Find where the given text appears and provide that cell's center as (X, Y) coordinate. 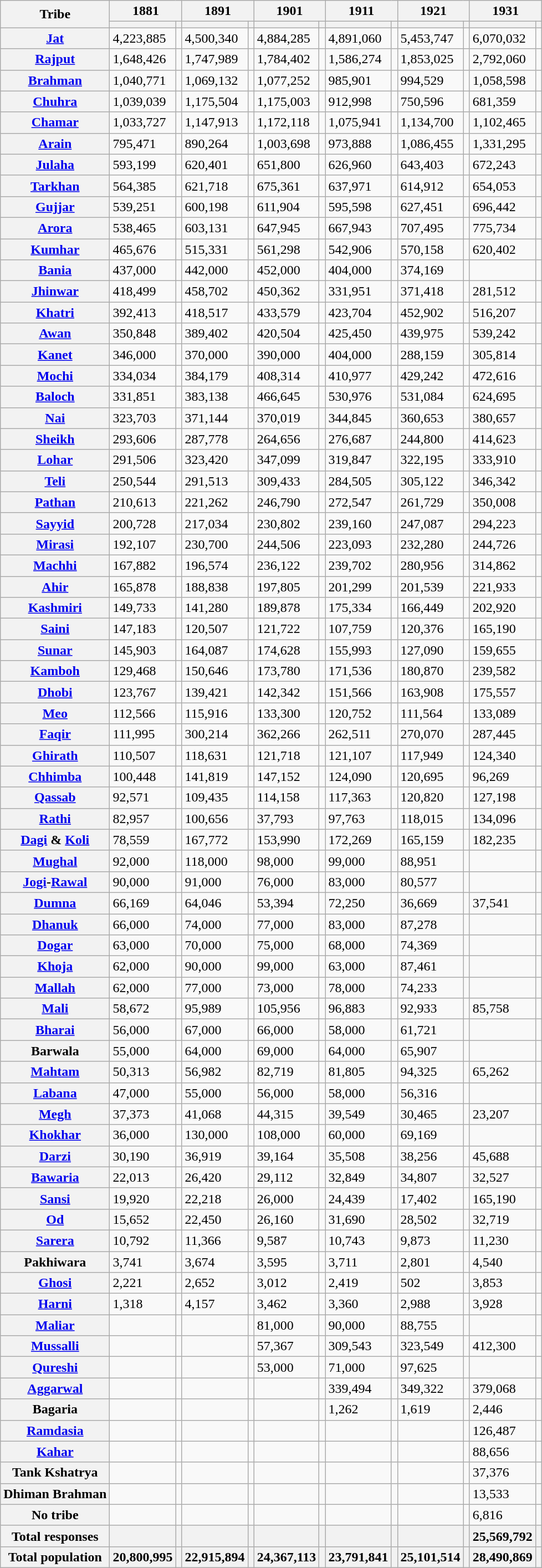
1,784,402 (287, 59)
67,000 (215, 1030)
425,450 (358, 334)
637,971 (358, 186)
Jat (55, 38)
291,506 (143, 460)
Labana (55, 1093)
539,242 (502, 334)
Dagi & Koli (55, 840)
323,703 (143, 418)
472,616 (502, 376)
188,838 (215, 587)
347,099 (287, 460)
465,676 (143, 249)
180,870 (430, 671)
985,901 (358, 80)
611,904 (287, 207)
331,851 (143, 397)
164,087 (215, 650)
570,158 (430, 249)
Baloch (55, 397)
681,359 (502, 101)
120,695 (430, 777)
331,951 (358, 292)
362,266 (287, 734)
530,976 (358, 397)
262,511 (358, 734)
4,884,285 (287, 38)
2,446 (502, 1409)
172,269 (358, 840)
1,318 (143, 1304)
153,990 (287, 840)
Aggarwal (55, 1388)
389,402 (215, 334)
2,792,060 (502, 59)
Darzi (55, 1156)
Mali (55, 1009)
30,465 (430, 1114)
44,315 (287, 1114)
412,300 (502, 1346)
707,495 (430, 228)
309,543 (358, 1346)
81,805 (358, 1072)
261,729 (430, 502)
624,695 (502, 397)
201,539 (430, 587)
1,175,504 (215, 101)
78,000 (358, 988)
270,070 (430, 734)
98,000 (287, 861)
120,752 (358, 713)
Dhobi (55, 692)
Bawaria (55, 1177)
37,541 (502, 903)
58,672 (143, 1009)
247,087 (430, 523)
Sayyid (55, 523)
117,949 (430, 755)
32,527 (502, 1177)
Mahtam (55, 1072)
3,012 (287, 1283)
333,910 (502, 460)
287,778 (215, 439)
2,221 (143, 1283)
1921 (433, 11)
88,755 (430, 1325)
197,805 (287, 587)
78,559 (143, 840)
1,147,913 (215, 122)
182,235 (502, 840)
Ramdasia (55, 1431)
300,214 (215, 734)
696,442 (502, 207)
88,951 (430, 861)
23,207 (502, 1114)
Ahir (55, 587)
92,933 (430, 1009)
10,743 (358, 1240)
280,956 (430, 565)
349,322 (430, 1388)
344,845 (358, 418)
319,847 (358, 460)
Pathan (55, 502)
37,373 (143, 1114)
3,928 (502, 1304)
1,040,771 (143, 80)
34,807 (430, 1177)
126,487 (502, 1431)
50,313 (143, 1072)
10,792 (143, 1240)
1,172,118 (287, 122)
Bania (55, 270)
437,000 (143, 270)
120,820 (430, 798)
Qassab (55, 798)
120,376 (430, 629)
294,223 (502, 523)
561,298 (287, 249)
284,505 (358, 481)
Mughal (55, 861)
151,566 (358, 692)
621,718 (215, 186)
Julaha (55, 165)
Kanet (55, 355)
3,360 (358, 1304)
370,019 (287, 418)
28,502 (430, 1219)
3,674 (215, 1262)
350,008 (502, 502)
165,159 (430, 840)
121,722 (287, 629)
Chamar (55, 122)
675,361 (287, 186)
117,363 (358, 798)
1,331,295 (502, 144)
239,582 (502, 671)
11,230 (502, 1240)
167,882 (143, 565)
Jogi-Rawal (55, 882)
91,000 (215, 882)
Jhinwar (55, 292)
Teli (55, 481)
139,421 (215, 692)
379,068 (502, 1388)
26,160 (287, 1219)
9,873 (430, 1240)
374,169 (430, 270)
Rathi (55, 819)
22,218 (215, 1198)
264,656 (287, 439)
654,053 (502, 186)
239,160 (358, 523)
56,316 (430, 1093)
11,366 (215, 1240)
36,669 (430, 903)
147,152 (287, 777)
65,262 (502, 1072)
291,513 (215, 481)
69,000 (287, 1051)
No tribe (55, 1515)
287,445 (502, 734)
Dhiman Brahman (55, 1494)
516,207 (502, 313)
121,718 (287, 755)
433,579 (287, 313)
70,000 (215, 946)
118,631 (215, 755)
1,086,455 (430, 144)
223,093 (358, 544)
281,512 (502, 292)
17,402 (430, 1198)
410,977 (358, 376)
22,915,894 (215, 1557)
595,598 (358, 207)
334,034 (143, 376)
250,544 (143, 481)
200,728 (143, 523)
Bagaria (55, 1409)
82,719 (287, 1072)
82,957 (143, 819)
5,453,747 (430, 38)
65,907 (430, 1051)
221,262 (215, 502)
1,586,274 (358, 59)
26,000 (287, 1198)
Sunar (55, 650)
390,000 (287, 355)
890,264 (215, 144)
Meo (55, 713)
Kashmiri (55, 608)
539,251 (143, 207)
3,741 (143, 1262)
371,144 (215, 418)
145,903 (143, 650)
323,549 (430, 1346)
76,000 (287, 882)
1,033,727 (143, 122)
39,164 (287, 1156)
217,034 (215, 523)
Mirasi (55, 544)
Gujjar (55, 207)
22,013 (143, 1177)
96,269 (502, 777)
423,704 (358, 313)
322,195 (430, 460)
Arain (55, 144)
2,801 (430, 1262)
192,107 (143, 544)
133,300 (287, 713)
189,878 (287, 608)
35,508 (358, 1156)
24,439 (358, 1198)
Dogar (55, 946)
564,385 (143, 186)
61,721 (430, 1030)
Nai (55, 418)
127,198 (502, 798)
244,726 (502, 544)
3,711 (358, 1262)
15,652 (143, 1219)
110,507 (143, 755)
542,906 (358, 249)
Kumhar (55, 249)
Tarkhan (55, 186)
56,982 (215, 1072)
502 (430, 1283)
620,401 (215, 165)
Megh (55, 1114)
31,690 (358, 1219)
109,435 (215, 798)
36,000 (143, 1135)
Kamboh (55, 671)
87,278 (430, 924)
41,068 (215, 1114)
118,015 (430, 819)
150,646 (215, 671)
66,169 (143, 903)
1,003,698 (287, 144)
383,138 (215, 397)
Total population (55, 1557)
626,960 (358, 165)
6,816 (502, 1515)
643,403 (430, 165)
795,471 (143, 144)
Ghosi (55, 1283)
Mochi (55, 376)
124,340 (502, 755)
95,989 (215, 1009)
593,199 (143, 165)
Chuhra (55, 101)
531,084 (430, 397)
Awan (55, 334)
75,000 (287, 946)
24,367,113 (287, 1557)
28,490,869 (502, 1557)
4,891,060 (358, 38)
384,179 (215, 376)
81,000 (287, 1325)
202,920 (502, 608)
174,628 (287, 650)
Sansi (55, 1198)
29,112 (287, 1177)
239,702 (358, 565)
175,557 (502, 692)
1,262 (358, 1409)
1,747,989 (215, 59)
309,433 (287, 481)
2,652 (215, 1283)
80,577 (430, 882)
371,418 (430, 292)
442,000 (215, 270)
100,656 (215, 819)
236,122 (287, 565)
127,090 (430, 650)
201,299 (358, 587)
114,158 (287, 798)
370,000 (215, 355)
1911 (361, 11)
129,468 (143, 671)
72,250 (358, 903)
1,102,465 (502, 122)
175,334 (358, 608)
9,587 (287, 1240)
22,450 (215, 1219)
452,902 (430, 313)
221,933 (502, 587)
466,645 (287, 397)
912,998 (358, 101)
163,908 (430, 692)
30,190 (143, 1156)
1,175,003 (287, 101)
1,619 (430, 1409)
105,956 (287, 1009)
74,000 (215, 924)
Kahar (55, 1452)
37,793 (287, 819)
Khatri (55, 313)
Mallah (55, 988)
19,920 (143, 1198)
418,499 (143, 292)
73,000 (287, 988)
Maliar (55, 1325)
276,687 (358, 439)
39,549 (358, 1114)
672,243 (502, 165)
Dhanuk (55, 924)
1,648,426 (143, 59)
147,183 (143, 629)
230,700 (215, 544)
Pakhiwara (55, 1262)
112,566 (143, 713)
244,506 (287, 544)
6,070,032 (502, 38)
651,800 (287, 165)
1,039,039 (143, 101)
123,767 (143, 692)
57,367 (287, 1346)
165,878 (143, 587)
392,413 (143, 313)
346,000 (143, 355)
171,536 (358, 671)
Chhimba (55, 777)
339,494 (358, 1388)
272,547 (358, 502)
111,564 (430, 713)
1,058,598 (502, 80)
414,623 (502, 439)
2,988 (430, 1304)
2,419 (358, 1283)
20,800,995 (143, 1557)
4,540 (502, 1262)
1881 (146, 11)
134,096 (502, 819)
155,993 (358, 650)
97,625 (430, 1367)
305,814 (502, 355)
115,916 (215, 713)
60,000 (358, 1135)
1,077,252 (287, 80)
1,853,025 (430, 59)
Mussalli (55, 1346)
141,280 (215, 608)
107,759 (358, 629)
32,719 (502, 1219)
1891 (218, 11)
360,653 (430, 418)
74,233 (430, 988)
142,342 (287, 692)
452,000 (287, 270)
Khoja (55, 967)
Machhi (55, 565)
667,943 (358, 228)
1,069,132 (215, 80)
88,656 (502, 1452)
288,159 (430, 355)
92,571 (143, 798)
Sarera (55, 1240)
1931 (505, 11)
25,569,792 (502, 1536)
Saini (55, 629)
Od (55, 1219)
4,223,885 (143, 38)
Lohar (55, 460)
439,975 (430, 334)
627,451 (430, 207)
87,461 (430, 967)
Arora (55, 228)
26,420 (215, 1177)
418,517 (215, 313)
1,075,941 (358, 122)
346,342 (502, 481)
130,000 (215, 1135)
1901 (289, 11)
38,256 (430, 1156)
232,280 (430, 544)
408,314 (287, 376)
620,402 (502, 249)
647,945 (287, 228)
47,000 (143, 1093)
750,596 (430, 101)
450,362 (287, 292)
380,657 (502, 418)
121,107 (358, 755)
293,606 (143, 439)
166,449 (430, 608)
Rajput (55, 59)
23,791,841 (358, 1557)
3,595 (287, 1262)
100,448 (143, 777)
71,000 (358, 1367)
96,883 (358, 1009)
210,613 (143, 502)
133,089 (502, 713)
1,134,700 (430, 122)
108,000 (287, 1135)
429,242 (430, 376)
600,198 (215, 207)
614,912 (430, 186)
973,888 (358, 144)
74,369 (430, 946)
159,655 (502, 650)
53,394 (287, 903)
120,507 (215, 629)
Khokhar (55, 1135)
305,122 (430, 481)
994,529 (430, 80)
92,000 (143, 861)
314,862 (502, 565)
458,702 (215, 292)
124,090 (358, 777)
323,420 (215, 460)
603,131 (215, 228)
118,000 (215, 861)
45,688 (502, 1156)
244,800 (430, 439)
85,758 (502, 1009)
Tank Kshatrya (55, 1473)
Qureshi (55, 1367)
Dumna (55, 903)
775,734 (502, 228)
173,780 (287, 671)
64,046 (215, 903)
69,169 (430, 1135)
Faqir (55, 734)
167,772 (215, 840)
4,157 (215, 1304)
Tribe (55, 14)
97,763 (358, 819)
68,000 (358, 946)
Total responses (55, 1536)
Ghirath (55, 755)
149,733 (143, 608)
246,790 (287, 502)
Harni (55, 1304)
13,533 (502, 1494)
Brahman (55, 80)
36,919 (215, 1156)
94,325 (430, 1072)
Bharai (55, 1030)
3,853 (502, 1283)
3,462 (287, 1304)
420,504 (287, 334)
37,376 (502, 1473)
32,849 (358, 1177)
230,802 (287, 523)
25,101,514 (430, 1557)
Sheikh (55, 439)
196,574 (215, 565)
141,819 (215, 777)
4,500,340 (215, 38)
Barwala (55, 1051)
53,000 (287, 1367)
111,995 (143, 734)
538,465 (143, 228)
350,848 (143, 334)
515,331 (215, 249)
